Scan for the cell matching the given text and deliver its (X, Y) coordinate at center. 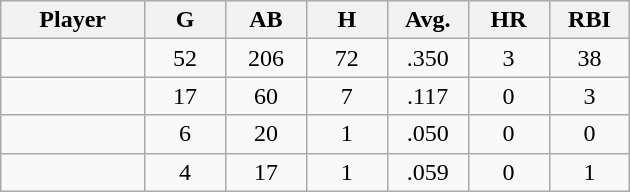
.059 (428, 172)
AB (266, 20)
60 (266, 96)
206 (266, 58)
Player (73, 20)
HR (508, 20)
38 (590, 58)
4 (186, 172)
7 (346, 96)
G (186, 20)
.050 (428, 134)
72 (346, 58)
H (346, 20)
52 (186, 58)
.350 (428, 58)
.117 (428, 96)
Avg. (428, 20)
20 (266, 134)
RBI (590, 20)
6 (186, 134)
